Capture the cell that displays the provided text and extract its (X, Y) central coordinate. 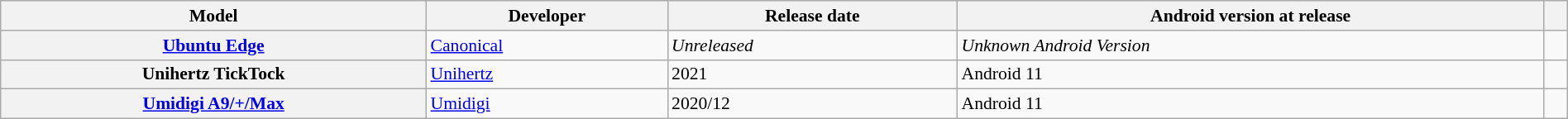
Unreleased (812, 45)
2021 (812, 74)
Android version at release (1250, 16)
Release date (812, 16)
Unihertz TickTock (213, 74)
Ubuntu Edge (213, 45)
Umidigi A9/+/Max (213, 104)
Umidigi (547, 104)
Unknown Android Version (1250, 45)
Canonical (547, 45)
Model (213, 16)
Developer (547, 16)
Unihertz (547, 74)
2020/12 (812, 104)
